Capture the cell that displays the provided text and extract its (x, y) central coordinate. 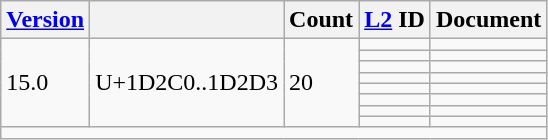
U+1D2C0..1D2D3 (187, 83)
Version (46, 20)
L2 ID (395, 20)
Count (322, 20)
15.0 (46, 83)
20 (322, 83)
Document (488, 20)
